Provide the (x, y) coordinate of the cell's center where the given text is located.  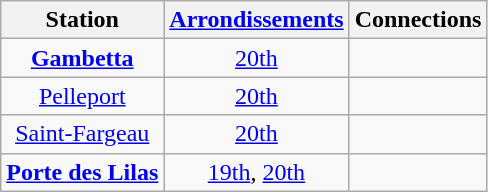
Gambetta (82, 58)
Connections (418, 20)
19th, 20th (256, 172)
Pelleport (82, 96)
Saint-Fargeau (82, 134)
Porte des Lilas (82, 172)
Station (82, 20)
Arrondissements (256, 20)
